From the cell containing the given text, extract its center point as [X, Y] coordinate. 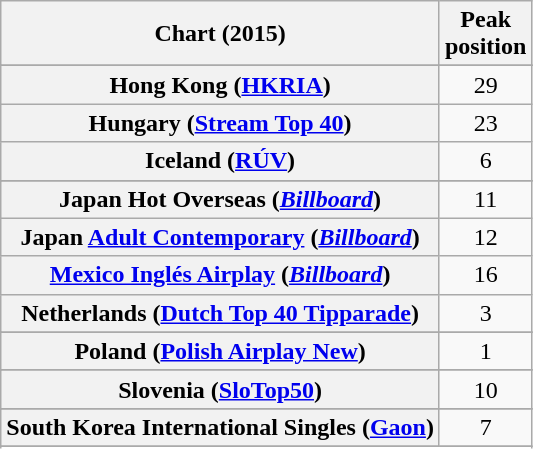
Mexico Inglés Airplay (Billboard) [220, 275]
10 [485, 389]
South Korea International Singles (Gaon) [220, 427]
Peakposition [485, 34]
Japan Adult Contemporary (Billboard) [220, 237]
Netherlands (Dutch Top 40 Tipparade) [220, 313]
3 [485, 313]
Hungary (Stream Top 40) [220, 123]
11 [485, 199]
Chart (2015) [220, 34]
Hong Kong (HKRIA) [220, 85]
12 [485, 237]
6 [485, 161]
23 [485, 123]
7 [485, 427]
16 [485, 275]
1 [485, 351]
Poland (Polish Airplay New) [220, 351]
29 [485, 85]
Iceland (RÚV) [220, 161]
Japan Hot Overseas (Billboard) [220, 199]
Slovenia (SloTop50) [220, 389]
